From the cell containing the given text, extract its center point as (x, y) coordinate. 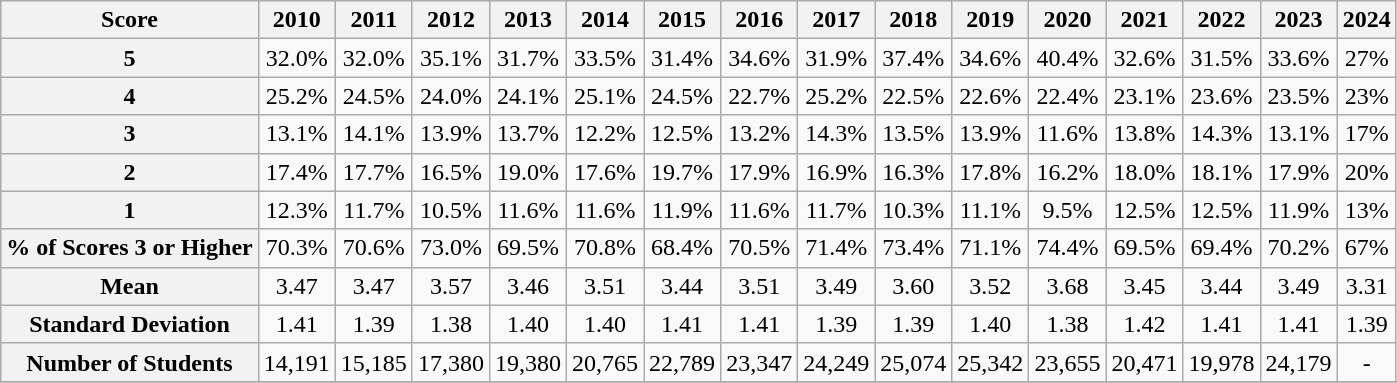
2024 (1366, 20)
10.3% (914, 210)
2023 (1298, 20)
18.0% (1144, 172)
3.31 (1366, 286)
2014 (604, 20)
4 (130, 96)
19,978 (1222, 362)
10.5% (450, 210)
Score (130, 20)
18.1% (1222, 172)
2016 (760, 20)
74.4% (1068, 248)
23.5% (1298, 96)
1 (130, 210)
2 (130, 172)
22.5% (914, 96)
3.68 (1068, 286)
73.4% (914, 248)
69.4% (1222, 248)
16.2% (1068, 172)
Mean (130, 286)
2022 (1222, 20)
25,342 (990, 362)
16.3% (914, 172)
25.1% (604, 96)
25,074 (914, 362)
19.0% (528, 172)
17.4% (296, 172)
23% (1366, 96)
2012 (450, 20)
71.1% (990, 248)
24.1% (528, 96)
13.5% (914, 134)
31.7% (528, 58)
17.6% (604, 172)
15,185 (374, 362)
22,789 (682, 362)
73.0% (450, 248)
3.45 (1144, 286)
5 (130, 58)
24,249 (836, 362)
22.4% (1068, 96)
24,179 (1298, 362)
19,380 (528, 362)
16.5% (450, 172)
3.57 (450, 286)
3.52 (990, 286)
24.0% (450, 96)
14.1% (374, 134)
20,765 (604, 362)
2017 (836, 20)
35.1% (450, 58)
16.9% (836, 172)
31.9% (836, 58)
13.8% (1144, 134)
14,191 (296, 362)
23,347 (760, 362)
20% (1366, 172)
17.7% (374, 172)
2015 (682, 20)
3.46 (528, 286)
33.5% (604, 58)
2021 (1144, 20)
67% (1366, 248)
70.6% (374, 248)
19.7% (682, 172)
27% (1366, 58)
32.6% (1144, 58)
- (1366, 362)
17.8% (990, 172)
70.5% (760, 248)
31.5% (1222, 58)
2020 (1068, 20)
70.8% (604, 248)
23.1% (1144, 96)
2019 (990, 20)
11.1% (990, 210)
Standard Deviation (130, 324)
2010 (296, 20)
12.3% (296, 210)
3.60 (914, 286)
70.2% (1298, 248)
9.5% (1068, 210)
37.4% (914, 58)
2011 (374, 20)
70.3% (296, 248)
71.4% (836, 248)
2013 (528, 20)
3 (130, 134)
% of Scores 3 or Higher (130, 248)
23.6% (1222, 96)
17,380 (450, 362)
13% (1366, 210)
20,471 (1144, 362)
12.2% (604, 134)
40.4% (1068, 58)
31.4% (682, 58)
1.42 (1144, 324)
Number of Students (130, 362)
22.6% (990, 96)
22.7% (760, 96)
13.7% (528, 134)
33.6% (1298, 58)
17% (1366, 134)
13.2% (760, 134)
2018 (914, 20)
68.4% (682, 248)
23,655 (1068, 362)
